Return [x, y] of the center of cell containing provided text 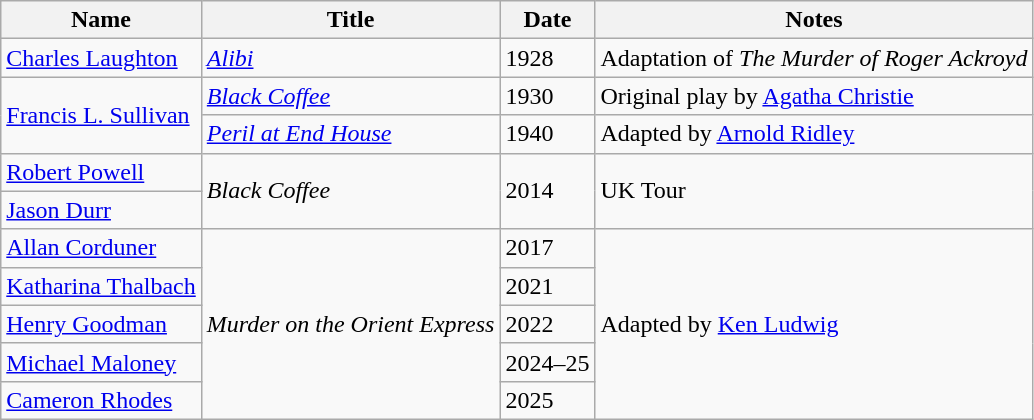
2021 [548, 286]
Murder on the Orient Express [350, 324]
2024–25 [548, 362]
1930 [548, 96]
Michael Maloney [102, 362]
1940 [548, 134]
Robert Powell [102, 172]
Adapted by Ken Ludwig [814, 324]
2022 [548, 324]
2017 [548, 248]
Adaptation of The Murder of Roger Ackroyd [814, 58]
Charles Laughton [102, 58]
UK Tour [814, 191]
Jason Durr [102, 210]
Cameron Rhodes [102, 400]
Notes [814, 20]
Henry Goodman [102, 324]
1928 [548, 58]
Title [350, 20]
2025 [548, 400]
Francis L. Sullivan [102, 115]
Peril at End House [350, 134]
Alibi [350, 58]
Adapted by Arnold Ridley [814, 134]
Katharina Thalbach [102, 286]
Allan Corduner [102, 248]
Original play by Agatha Christie [814, 96]
Name [102, 20]
2014 [548, 191]
Date [548, 20]
